Determine the [X, Y] coordinate at the center of the cell enclosing the given text.  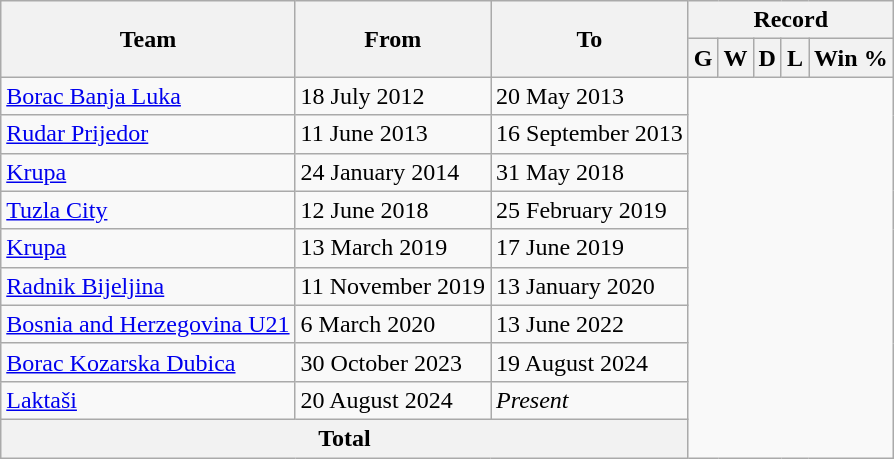
Total [344, 438]
13 March 2019 [392, 248]
Present [590, 400]
19 August 2024 [590, 362]
18 July 2012 [392, 96]
20 May 2013 [590, 96]
13 June 2022 [590, 324]
G [703, 58]
Record [790, 20]
11 November 2019 [392, 286]
Radnik Bijeljina [148, 286]
31 May 2018 [590, 172]
25 February 2019 [590, 210]
24 January 2014 [392, 172]
From [392, 39]
Bosnia and Herzegovina U21 [148, 324]
Team [148, 39]
W [736, 58]
12 June 2018 [392, 210]
Borac Kozarska Dubica [148, 362]
16 September 2013 [590, 134]
6 March 2020 [392, 324]
13 January 2020 [590, 286]
Rudar Prijedor [148, 134]
To [590, 39]
Borac Banja Luka [148, 96]
L [794, 58]
11 June 2013 [392, 134]
20 August 2024 [392, 400]
30 October 2023 [392, 362]
17 June 2019 [590, 248]
Win % [852, 58]
D [767, 58]
Tuzla City [148, 210]
Laktaši [148, 400]
